Identify which cell holds the provided text, then report its [X, Y] central coordinate. 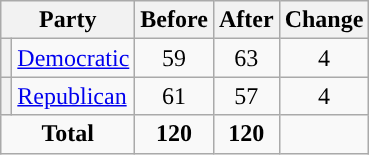
57 [246, 96]
Before [174, 20]
61 [174, 96]
59 [174, 58]
Total [68, 134]
After [246, 20]
Party [68, 20]
63 [246, 58]
Change [324, 20]
Democratic [74, 58]
Republican [74, 96]
